Return the (X, Y) coordinate for the center point of the cell that contains the specified text.  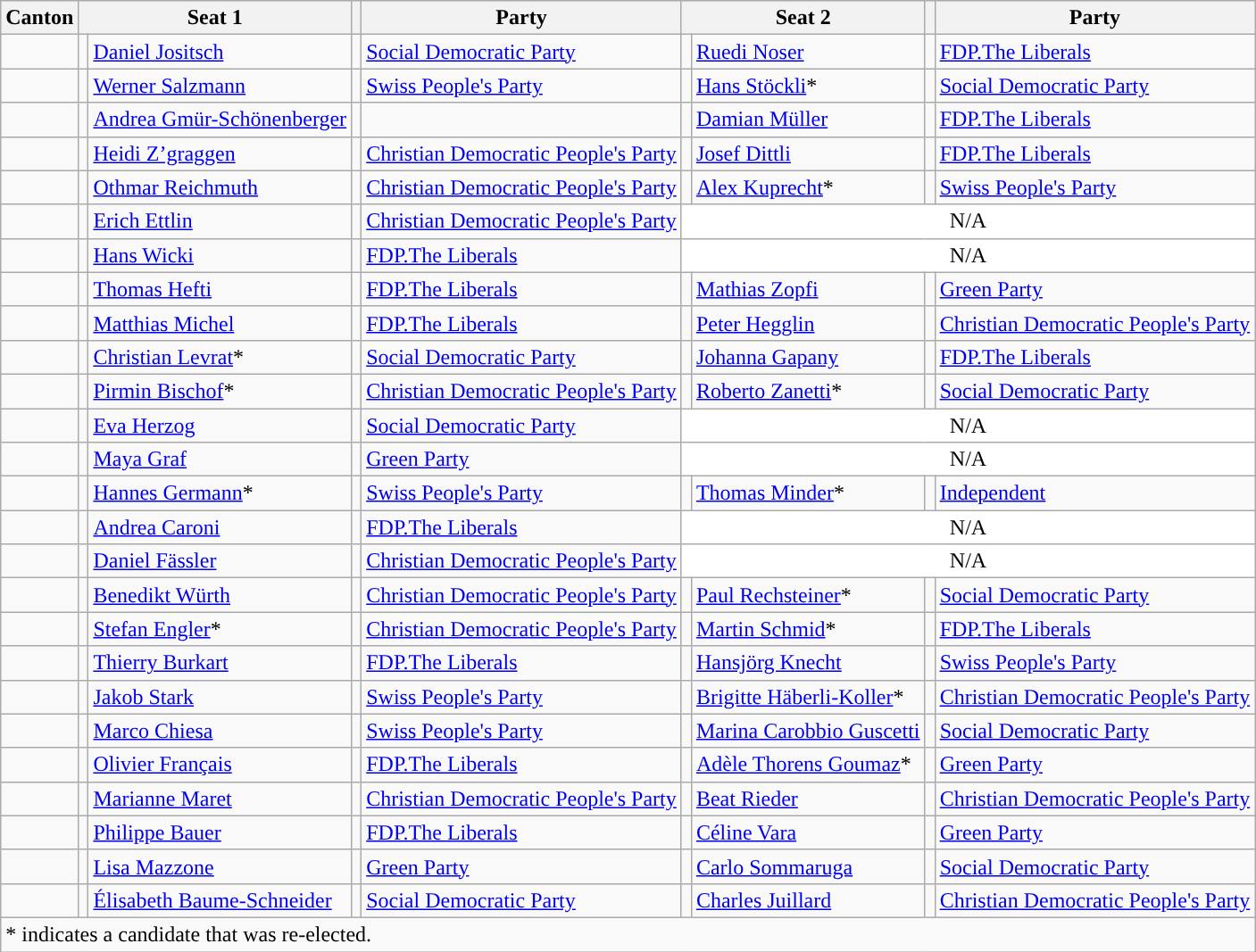
Erich Ettlin (220, 221)
Thomas Minder* (808, 493)
Maya Graf (220, 459)
Hans Wicki (220, 255)
Céline Vara (808, 832)
Benedikt Würth (220, 595)
Heidi Z’graggen (220, 153)
Charles Juillard (808, 900)
Seat 1 (215, 18)
Christian Levrat* (220, 357)
Hannes Germann* (220, 493)
Andrea Caroni (220, 527)
* indicates a candidate that was re-elected. (628, 934)
Canton (39, 18)
Andrea Gmür-Schönenberger (220, 120)
Daniel Jositsch (220, 52)
Martin Schmid* (808, 629)
Mathias Zopfi (808, 289)
Carlo Sommaruga (808, 866)
Lisa Mazzone (220, 866)
Josef Dittli (808, 153)
Werner Salzmann (220, 86)
Damian Müller (808, 120)
Olivier Français (220, 765)
Roberto Zanetti* (808, 391)
Othmar Reichmuth (220, 187)
Marina Carobbio Guscetti (808, 731)
Marianne Maret (220, 799)
Hans Stöckli* (808, 86)
Pirmin Bischof* (220, 391)
Daniel Fässler (220, 561)
Johanna Gapany (808, 357)
Beat Rieder (808, 799)
Marco Chiesa (220, 731)
Philippe Bauer (220, 832)
Stefan Engler* (220, 629)
Hansjörg Knecht (808, 663)
Paul Rechsteiner* (808, 595)
Thierry Burkart (220, 663)
Alex Kuprecht* (808, 187)
Seat 2 (803, 18)
Matthias Michel (220, 323)
Eva Herzog (220, 426)
Independent (1094, 493)
Adèle Thorens Goumaz* (808, 765)
Jakob Stark (220, 697)
Peter Hegglin (808, 323)
Brigitte Häberli-Koller* (808, 697)
Élisabeth Baume-Schneider (220, 900)
Thomas Hefti (220, 289)
Ruedi Noser (808, 52)
